Provide the (x, y) coordinate of the cell's center where the given text is located.  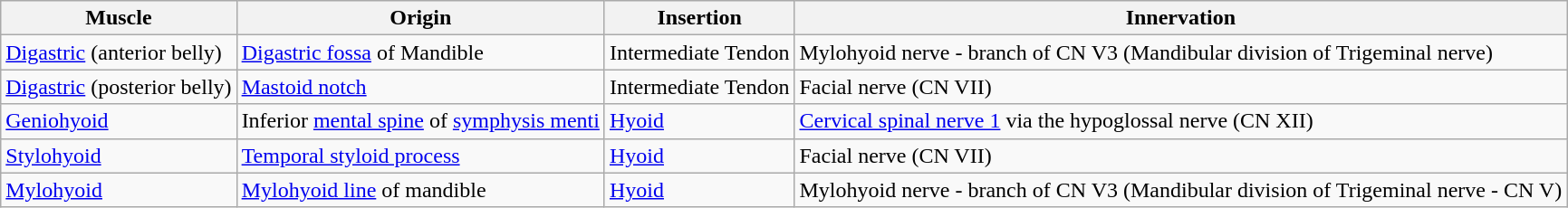
Stylohyoid (119, 156)
Digastric fossa of Mandible (420, 52)
Geniohyoid (119, 121)
Insertion (699, 18)
Digastric (anterior belly) (119, 52)
Innervation (1181, 18)
Mastoid notch (420, 87)
Muscle (119, 18)
Origin (420, 18)
Mylohyoid nerve - branch of CN V3 (Mandibular division of Trigeminal nerve - CN V) (1181, 190)
Cervical spinal nerve 1 via the hypoglossal nerve (CN XII) (1181, 121)
Mylohyoid nerve - branch of CN V3 (Mandibular division of Trigeminal nerve) (1181, 52)
Mylohyoid line of mandible (420, 190)
Inferior mental spine of symphysis menti (420, 121)
Temporal styloid process (420, 156)
Digastric (posterior belly) (119, 87)
Mylohyoid (119, 190)
